Search for the cell housing the specified text and yield its (X, Y) center coordinate. 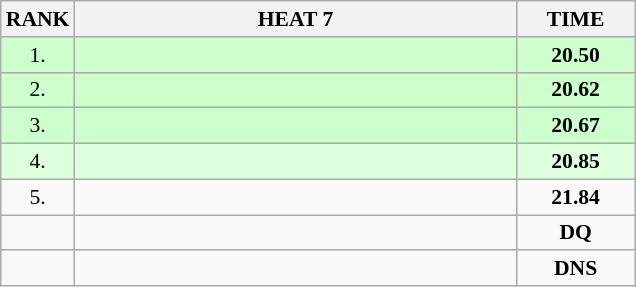
1. (38, 55)
TIME (576, 19)
21.84 (576, 197)
2. (38, 90)
4. (38, 162)
DQ (576, 233)
20.67 (576, 126)
3. (38, 126)
HEAT 7 (295, 19)
20.85 (576, 162)
20.62 (576, 90)
5. (38, 197)
20.50 (576, 55)
RANK (38, 19)
DNS (576, 269)
